Provide the [X, Y] coordinate of the cell's center where the given text is located.  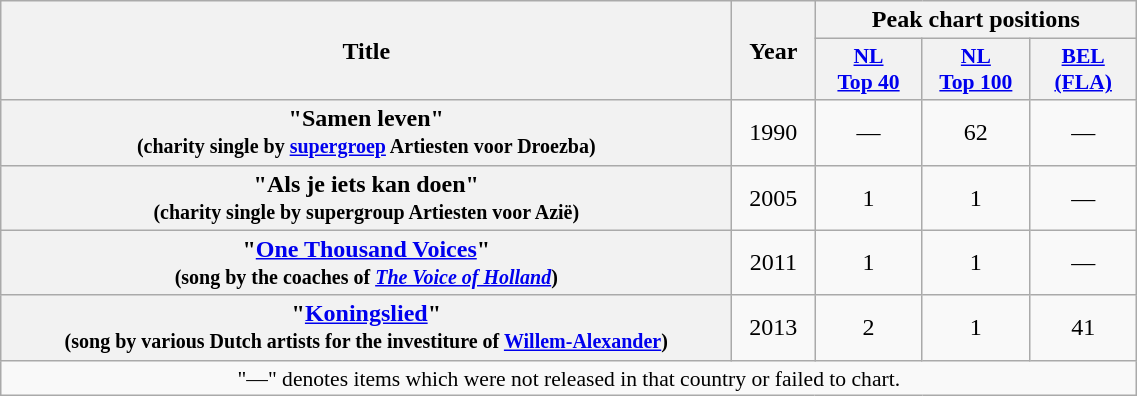
2011 [774, 262]
2005 [774, 198]
41 [1084, 328]
"One Thousand Voices"(song by the coaches of The Voice of Holland) [366, 262]
Year [774, 50]
BEL(FLA) [1084, 70]
1990 [774, 132]
"Als je iets kan doen"(charity single by supergroup Artiesten voor Azië) [366, 198]
2 [868, 328]
NLTop 40 [868, 70]
Peak chart positions [976, 20]
62 [976, 132]
NLTop 100 [976, 70]
2013 [774, 328]
"—" denotes items which were not released in that country or failed to chart. [569, 378]
"Samen leven"(charity single by supergroep Artiesten voor Droezba) [366, 132]
"Koningslied"(song by various Dutch artists for the investiture of Willem-Alexander) [366, 328]
Title [366, 50]
